Return (X, Y) of the center of cell containing provided text 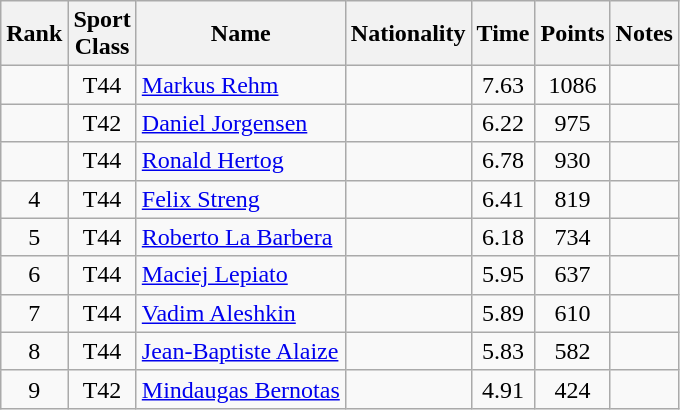
819 (572, 199)
5 (34, 237)
6.41 (503, 199)
Time (503, 34)
610 (572, 313)
582 (572, 351)
6.78 (503, 161)
Vadim Aleshkin (240, 313)
Roberto La Barbera (240, 237)
975 (572, 123)
SportClass (102, 34)
6.22 (503, 123)
5.83 (503, 351)
637 (572, 275)
Ronald Hertog (240, 161)
6.18 (503, 237)
734 (572, 237)
Mindaugas Bernotas (240, 389)
Name (240, 34)
6 (34, 275)
7.63 (503, 85)
Rank (34, 34)
5.89 (503, 313)
Points (572, 34)
4.91 (503, 389)
Felix Streng (240, 199)
Maciej Lepiato (240, 275)
1086 (572, 85)
5.95 (503, 275)
7 (34, 313)
4 (34, 199)
8 (34, 351)
424 (572, 389)
Daniel Jorgensen (240, 123)
9 (34, 389)
Jean-Baptiste Alaize (240, 351)
Notes (644, 34)
Markus Rehm (240, 85)
930 (572, 161)
Nationality (408, 34)
